Extract the (x, y) coordinate from the center of the cell holding the provided text.  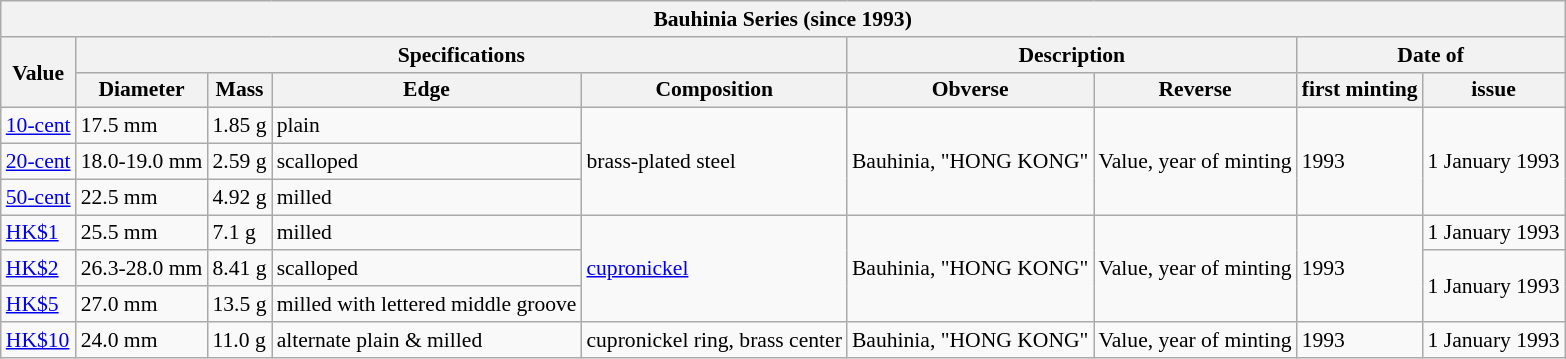
Description (1072, 55)
Date of (1431, 55)
HK$1 (38, 233)
milled with lettered middle groove (427, 304)
issue (1494, 90)
1.85 g (239, 126)
plain (427, 126)
Edge (427, 90)
26.3-28.0 mm (142, 269)
11.0 g (239, 340)
10-cent (38, 126)
HK$2 (38, 269)
Diameter (142, 90)
Specifications (462, 55)
18.0-19.0 mm (142, 162)
20-cent (38, 162)
HK$5 (38, 304)
8.41 g (239, 269)
17.5 mm (142, 126)
Mass (239, 90)
2.59 g (239, 162)
first minting (1360, 90)
22.5 mm (142, 197)
Composition (714, 90)
7.1 g (239, 233)
cupronickel ring, brass center (714, 340)
Value (38, 72)
alternate plain & milled (427, 340)
27.0 mm (142, 304)
Bauhinia Series (since 1993) (783, 19)
Reverse (1196, 90)
4.92 g (239, 197)
brass-plated steel (714, 162)
25.5 mm (142, 233)
Obverse (970, 90)
cupronickel (714, 268)
HK$10 (38, 340)
50-cent (38, 197)
13.5 g (239, 304)
24.0 mm (142, 340)
